Extract the (x, y) coordinate from the center of the cell holding the provided text.  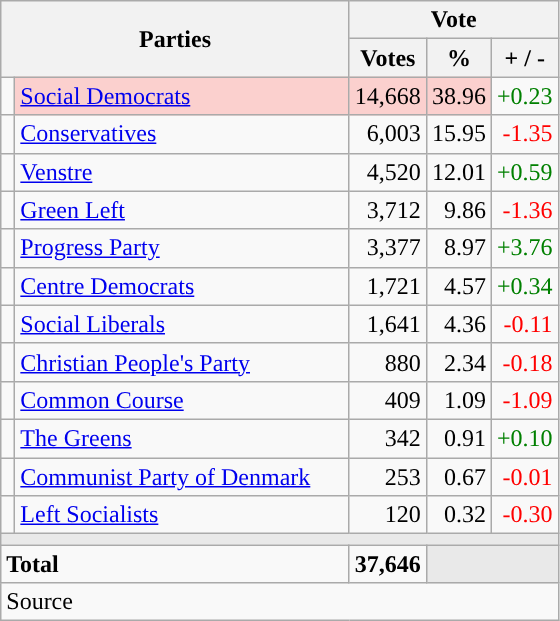
-1.35 (524, 134)
+0.59 (524, 172)
Christian People's Party (182, 362)
Votes (388, 58)
Source (280, 602)
+3.76 (524, 248)
-1.09 (524, 400)
880 (388, 362)
120 (388, 515)
15.95 (458, 134)
0.91 (458, 438)
Social Democrats (182, 96)
1,721 (388, 286)
Centre Democrats (182, 286)
Social Liberals (182, 324)
% (458, 58)
0.32 (458, 515)
14,668 (388, 96)
Left Socialists (182, 515)
The Greens (182, 438)
253 (388, 477)
Vote (454, 20)
+0.10 (524, 438)
1,641 (388, 324)
Progress Party (182, 248)
-0.18 (524, 362)
+0.23 (524, 96)
1.09 (458, 400)
Total (176, 564)
3,377 (388, 248)
+ / - (524, 58)
-0.11 (524, 324)
38.96 (458, 96)
342 (388, 438)
6,003 (388, 134)
37,646 (388, 564)
0.67 (458, 477)
+0.34 (524, 286)
Parties (176, 39)
Communist Party of Denmark (182, 477)
-0.01 (524, 477)
8.97 (458, 248)
409 (388, 400)
2.34 (458, 362)
4.57 (458, 286)
Green Left (182, 210)
-0.30 (524, 515)
Venstre (182, 172)
4,520 (388, 172)
9.86 (458, 210)
Conservatives (182, 134)
4.36 (458, 324)
12.01 (458, 172)
3,712 (388, 210)
-1.36 (524, 210)
Common Course (182, 400)
